Detect which cell encompasses the target text, then output its [x, y] center coordinate. 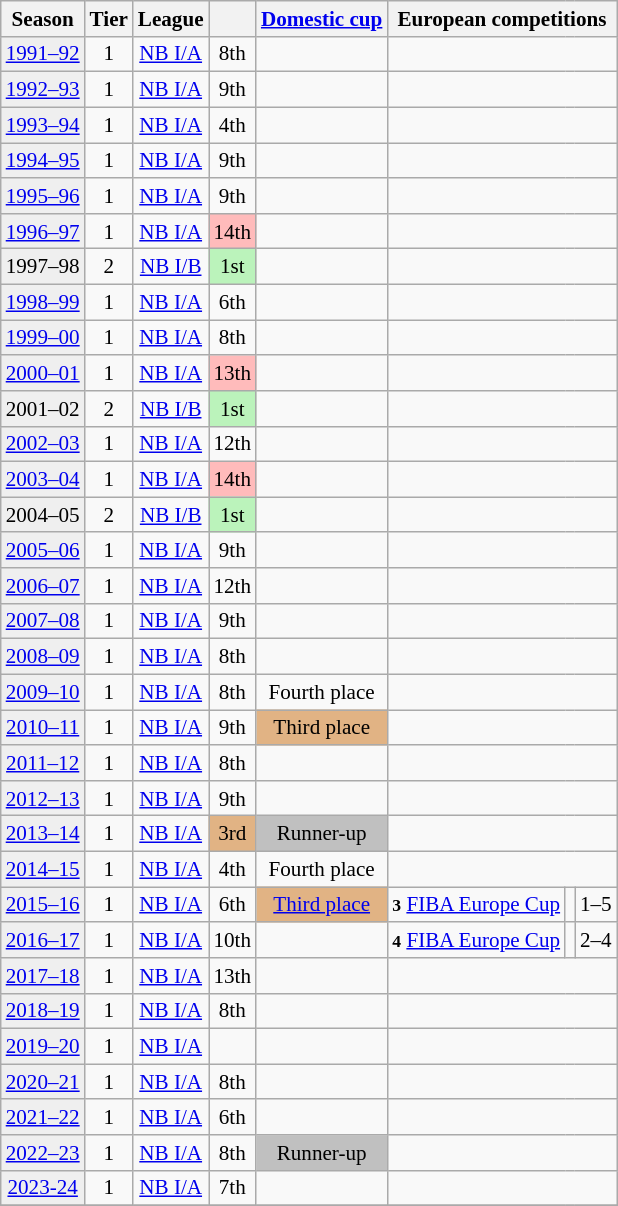
2000–01 [43, 372]
2023-24 [43, 1188]
4 FIBA Europe Cup [476, 940]
2–4 [596, 940]
1998–99 [43, 302]
2011–12 [43, 762]
1991–92 [43, 54]
1997–98 [43, 266]
League [171, 18]
1996–97 [43, 230]
Season [43, 18]
1992–93 [43, 90]
2006–07 [43, 586]
2001–02 [43, 408]
2018–19 [43, 1010]
7th [232, 1188]
2022–23 [43, 1152]
2008–09 [43, 656]
2005–06 [43, 550]
2012–13 [43, 798]
2015–16 [43, 904]
2002–03 [43, 444]
1995–96 [43, 196]
2007–08 [43, 620]
1–5 [596, 904]
3 FIBA Europe Cup [476, 904]
2019–20 [43, 1046]
2017–18 [43, 976]
3rd [232, 834]
2004–05 [43, 514]
2021–22 [43, 1116]
1993–94 [43, 124]
1999–00 [43, 338]
2013–14 [43, 834]
2009–10 [43, 692]
2003–04 [43, 480]
European competitions [502, 18]
2020–21 [43, 1082]
2014–15 [43, 868]
2010–11 [43, 728]
2016–17 [43, 940]
10th [232, 940]
Domestic cup [322, 18]
Tier [109, 18]
1994–95 [43, 160]
